Output the [X, Y] coordinate of the center of the cell containing the given text.  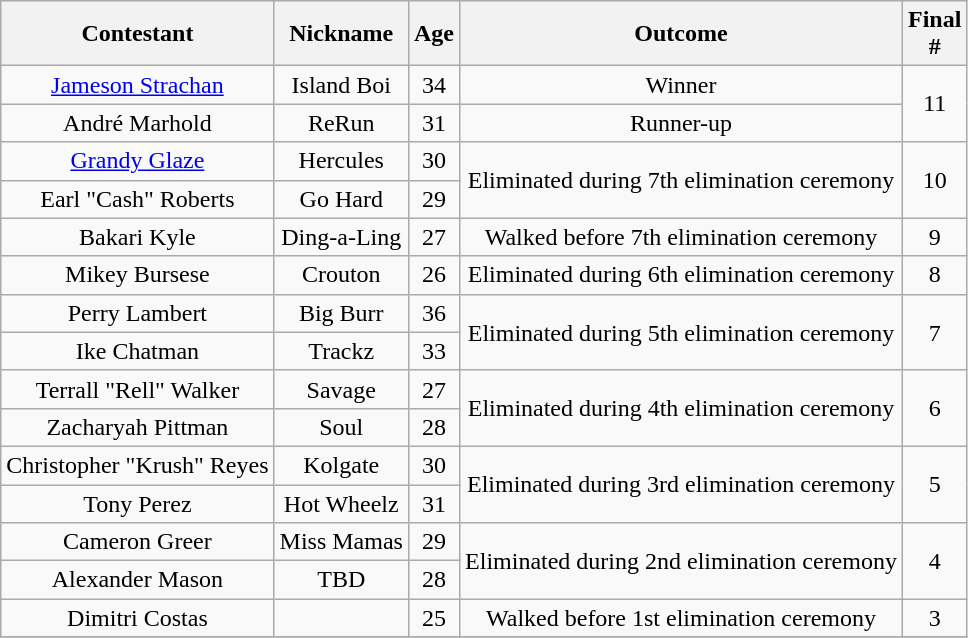
ReRun [341, 123]
Walked before 7th elimination ceremony [682, 237]
Ike Chatman [138, 351]
Bakari Kyle [138, 237]
Runner-up [682, 123]
Age [434, 34]
Go Hard [341, 199]
André Marhold [138, 123]
6 [934, 408]
Eliminated during 4th elimination ceremony [682, 408]
Final # [934, 34]
Big Burr [341, 313]
36 [434, 313]
Winner [682, 85]
9 [934, 237]
Mikey Bursese [138, 275]
Contestant [138, 34]
Hot Wheelz [341, 503]
25 [434, 618]
11 [934, 104]
Earl "Cash" Roberts [138, 199]
Eliminated during 5th elimination ceremony [682, 332]
Grandy Glaze [138, 161]
Eliminated during 2nd elimination ceremony [682, 561]
5 [934, 484]
Trackz [341, 351]
Savage [341, 389]
8 [934, 275]
Nickname [341, 34]
34 [434, 85]
7 [934, 332]
Kolgate [341, 465]
Alexander Mason [138, 580]
Jameson Strachan [138, 85]
Tony Perez [138, 503]
Hercules [341, 161]
26 [434, 275]
4 [934, 561]
Walked before 1st elimination ceremony [682, 618]
Outcome [682, 34]
Cameron Greer [138, 542]
Eliminated during 3rd elimination ceremony [682, 484]
Perry Lambert [138, 313]
Zacharyah Pittman [138, 427]
10 [934, 180]
TBD [341, 580]
Miss Mamas [341, 542]
Christopher "Krush" Reyes [138, 465]
3 [934, 618]
Soul [341, 427]
Eliminated during 6th elimination ceremony [682, 275]
Crouton [341, 275]
Island Boi [341, 85]
Dimitri Costas [138, 618]
Ding-a-Ling [341, 237]
33 [434, 351]
Eliminated during 7th elimination ceremony [682, 180]
Terrall "Rell" Walker [138, 389]
